Search for the cell housing the specified text and yield its [x, y] center coordinate. 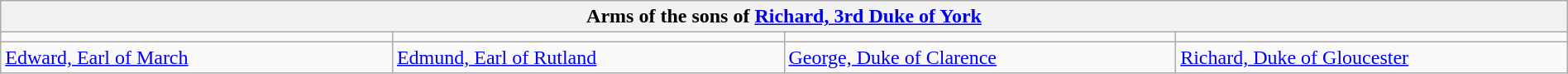
Richard, Duke of Gloucester [1372, 57]
George, Duke of Clarence [980, 57]
Edward, Earl of March [197, 57]
Arms of the sons of Richard, 3rd Duke of York [784, 17]
Edmund, Earl of Rutland [588, 57]
